From the cell containing the given text, extract its center point as (x, y) coordinate. 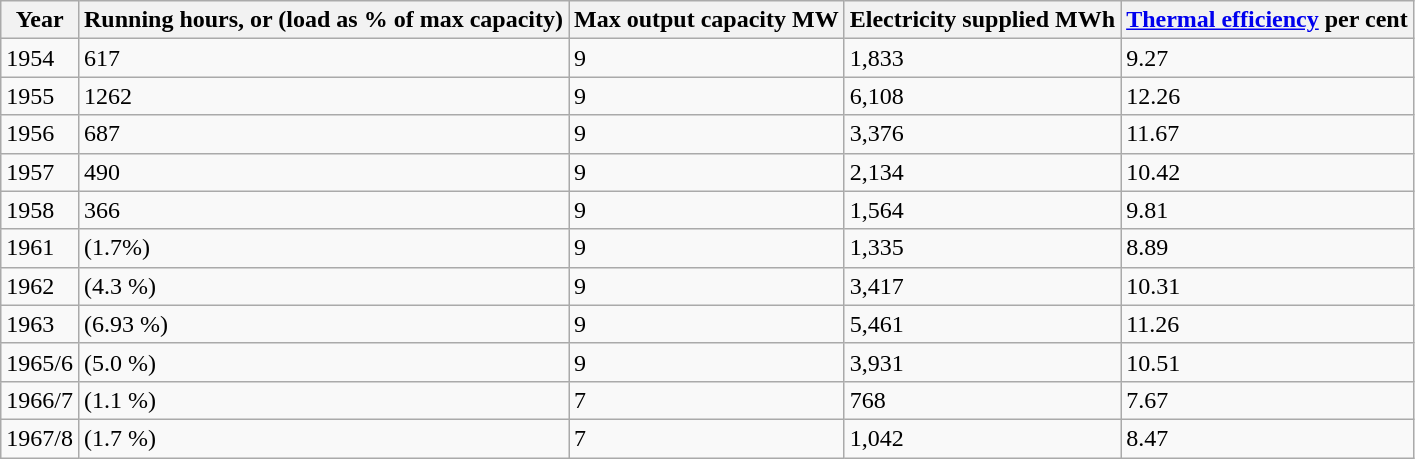
(1.1 %) (323, 400)
1962 (40, 286)
7.67 (1268, 400)
(4.3 %) (323, 286)
(1.7 %) (323, 438)
12.26 (1268, 96)
Thermal efficiency per cent (1268, 20)
3,931 (982, 362)
617 (323, 58)
Electricity supplied MWh (982, 20)
10.31 (1268, 286)
490 (323, 172)
1,833 (982, 58)
1965/6 (40, 362)
9.27 (1268, 58)
Max output capacity MW (706, 20)
2,134 (982, 172)
1957 (40, 172)
11.26 (1268, 324)
6,108 (982, 96)
3,417 (982, 286)
1954 (40, 58)
8.47 (1268, 438)
11.67 (1268, 134)
5,461 (982, 324)
8.89 (1268, 248)
1961 (40, 248)
10.42 (1268, 172)
Year (40, 20)
9.81 (1268, 210)
(5.0 %) (323, 362)
(1.7%) (323, 248)
1966/7 (40, 400)
1956 (40, 134)
1,335 (982, 248)
10.51 (1268, 362)
768 (982, 400)
1963 (40, 324)
Running hours, or (load as % of max capacity) (323, 20)
1262 (323, 96)
1955 (40, 96)
1,564 (982, 210)
366 (323, 210)
1,042 (982, 438)
(6.93 %) (323, 324)
1958 (40, 210)
687 (323, 134)
1967/8 (40, 438)
3,376 (982, 134)
